Locate the cell with the specified text and output its (x, y) center coordinate. 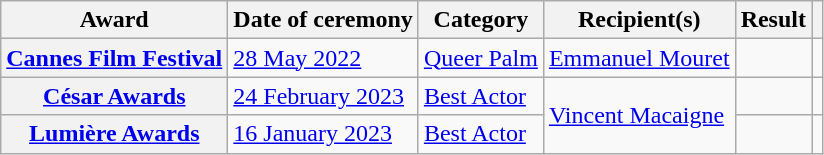
Category (480, 20)
Recipient(s) (639, 20)
César Awards (114, 96)
Lumière Awards (114, 134)
28 May 2022 (324, 58)
Result (773, 20)
16 January 2023 (324, 134)
Date of ceremony (324, 20)
24 February 2023 (324, 96)
Award (114, 20)
Emmanuel Mouret (639, 58)
Queer Palm (480, 58)
Vincent Macaigne (639, 115)
Cannes Film Festival (114, 58)
